Identify which cell holds the provided text, then report its [X, Y] central coordinate. 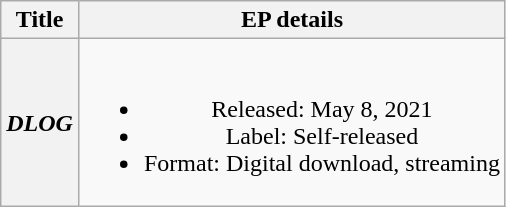
Title [40, 20]
DLOG [40, 122]
Released: May 8, 2021Label: Self-releasedFormat: Digital download, streaming [292, 122]
EP details [292, 20]
